Determine the (x, y) coordinate at the center of the cell enclosing the given text.  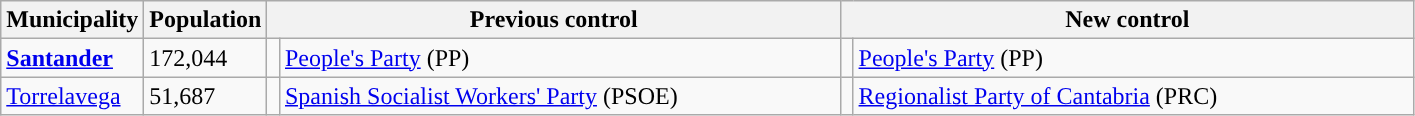
Torrelavega (72, 96)
Municipality (72, 20)
New control (1127, 20)
Population (206, 20)
Spanish Socialist Workers' Party (PSOE) (560, 96)
172,044 (206, 58)
Regionalist Party of Cantabria (PRC) (1134, 96)
51,687 (206, 96)
Previous control (554, 20)
Santander (72, 58)
